Find where the given text appears and provide that cell's center as [X, Y] coordinate. 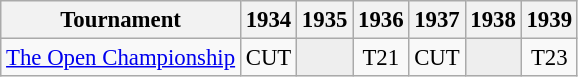
1938 [493, 20]
The Open Championship [121, 58]
1936 [381, 20]
1934 [268, 20]
Tournament [121, 20]
T23 [549, 58]
T21 [381, 58]
1937 [437, 20]
1935 [325, 20]
1939 [549, 20]
